Determine the (x, y) coordinate at the center of the cell enclosing the given text.  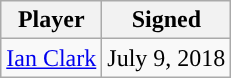
Signed (166, 20)
Ian Clark (52, 58)
July 9, 2018 (166, 58)
Player (52, 20)
